Return the [x, y] coordinate for the center point of the cell that contains the specified text.  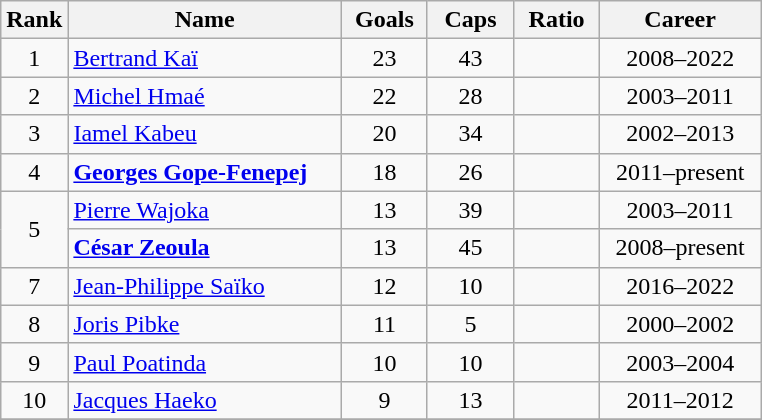
8 [34, 324]
23 [384, 58]
2011–2012 [680, 400]
Name [205, 20]
26 [470, 172]
2008–present [680, 248]
Georges Gope-Fenepej [205, 172]
3 [34, 134]
12 [384, 286]
Rank [34, 20]
Goals [384, 20]
Michel Hmaé [205, 96]
2008–2022 [680, 58]
2002–2013 [680, 134]
2016–2022 [680, 286]
Jacques Haeko [205, 400]
Ratio [557, 20]
Career [680, 20]
22 [384, 96]
2000–2002 [680, 324]
César Zeoula [205, 248]
4 [34, 172]
43 [470, 58]
Caps [470, 20]
Bertrand Kaï [205, 58]
Joris Pibke [205, 324]
39 [470, 210]
7 [34, 286]
Jean-Philippe Saïko [205, 286]
2 [34, 96]
1 [34, 58]
18 [384, 172]
Iamel Kabeu [205, 134]
Pierre Wajoka [205, 210]
20 [384, 134]
2003–2004 [680, 362]
28 [470, 96]
34 [470, 134]
2011–present [680, 172]
45 [470, 248]
Paul Poatinda [205, 362]
11 [384, 324]
